Pinpoint the cell where the given text exists, returning its [X, Y] midpoint coordinate. 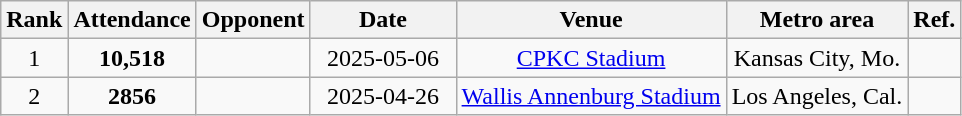
1 [34, 58]
Attendance [132, 20]
Metro area [817, 20]
Ref. [934, 20]
Wallis Annenburg Stadium [591, 96]
Los Angeles, Cal. [817, 96]
CPKC Stadium [591, 58]
Kansas City, Mo. [817, 58]
Venue [591, 20]
2025-04-26 [383, 96]
10,518 [132, 58]
Date [383, 20]
Opponent [253, 20]
Rank [34, 20]
2 [34, 96]
2025-05-06 [383, 58]
2856 [132, 96]
